From the cell containing the given text, extract its center point as (x, y) coordinate. 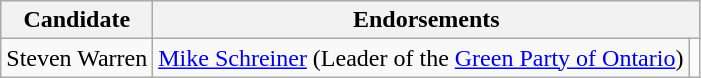
Candidate (77, 20)
Mike Schreiner (Leader of the Green Party of Ontario) (421, 58)
Endorsements (426, 20)
Steven Warren (77, 58)
